For the text-containing cell, return its midpoint in [X, Y] coordinate format. 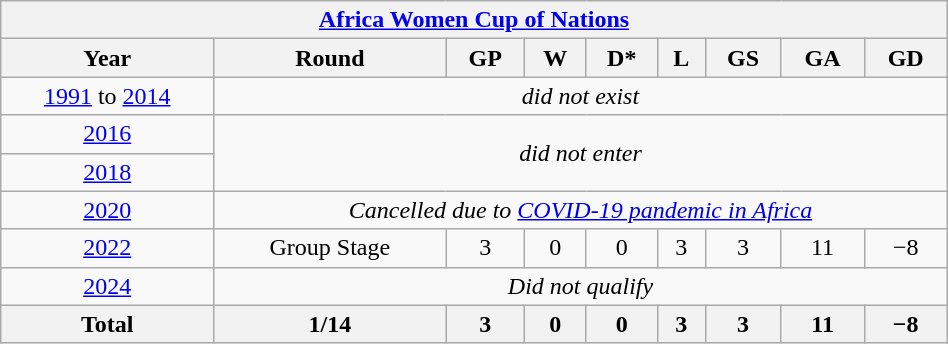
did not exist [581, 96]
2016 [108, 134]
Total [108, 324]
Cancelled due to COVID-19 pandemic in Africa [581, 210]
did not enter [581, 153]
Year [108, 58]
1991 to 2014 [108, 96]
1/14 [330, 324]
Group Stage [330, 248]
Africa Women Cup of Nations [474, 20]
2024 [108, 286]
W [555, 58]
Did not qualify [581, 286]
2022 [108, 248]
Round [330, 58]
GA [822, 58]
D* [622, 58]
GP [485, 58]
L [681, 58]
GS [743, 58]
GD [906, 58]
2018 [108, 172]
2020 [108, 210]
